Output the [X, Y] coordinate of the center of the cell containing the given text.  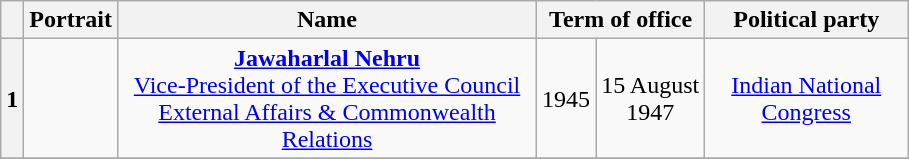
1945 [566, 98]
Portrait [71, 20]
Political party [806, 20]
Indian National Congress [806, 98]
Name [326, 20]
Jawaharlal NehruVice-President of the Executive Council External Affairs & Commonwealth Relations [326, 98]
Term of office [621, 20]
1 [12, 98]
15 August1947 [650, 98]
